Determine the (x, y) coordinate at the center of the cell enclosing the given text.  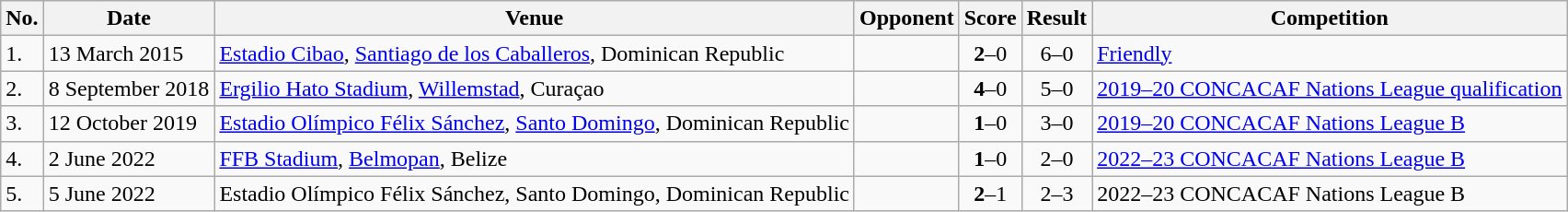
Venue (535, 18)
6–0 (1056, 53)
2–1 (990, 194)
2019–20 CONCACAF Nations League qualification (1330, 88)
12 October 2019 (129, 124)
FFB Stadium, Belmopan, Belize (535, 159)
3–0 (1056, 124)
4. (22, 159)
Friendly (1330, 53)
8 September 2018 (129, 88)
2–3 (1056, 194)
2 June 2022 (129, 159)
5 June 2022 (129, 194)
Date (129, 18)
2. (22, 88)
4–0 (990, 88)
Score (990, 18)
3. (22, 124)
2019–20 CONCACAF Nations League B (1330, 124)
Opponent (906, 18)
Result (1056, 18)
Estadio Cibao, Santiago de los Caballeros, Dominican Republic (535, 53)
5–0 (1056, 88)
1. (22, 53)
13 March 2015 (129, 53)
Ergilio Hato Stadium, Willemstad, Curaçao (535, 88)
No. (22, 18)
5. (22, 194)
Competition (1330, 18)
